Output the (X, Y) coordinate of the center of the cell containing the given text.  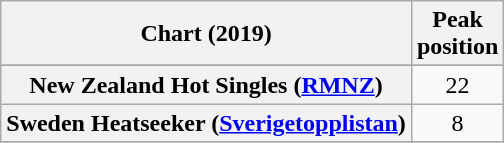
22 (457, 85)
Chart (2019) (206, 34)
Peakposition (457, 34)
Sweden Heatseeker (Sverigetopplistan) (206, 123)
New Zealand Hot Singles (RMNZ) (206, 85)
8 (457, 123)
